From the cell containing the given text, extract its center point as [X, Y] coordinate. 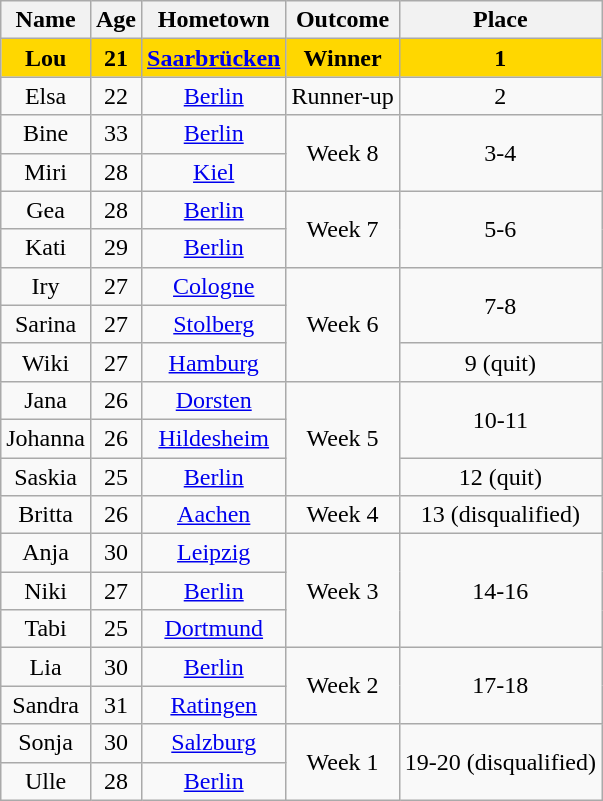
21 [116, 58]
Hildesheim [214, 438]
Leipzig [214, 553]
13 (disqualified) [500, 515]
Winner [342, 58]
Gea [46, 210]
Sonja [46, 743]
5-6 [500, 229]
Lia [46, 667]
Outcome [342, 20]
Kati [46, 248]
9 (quit) [500, 362]
Place [500, 20]
2 [500, 96]
Week 5 [342, 438]
12 (quit) [500, 477]
Elsa [46, 96]
Week 2 [342, 686]
Stolberg [214, 324]
Iry [46, 286]
31 [116, 705]
Week 6 [342, 324]
Runner-up [342, 96]
Tabi [46, 629]
Dorsten [214, 400]
Miri [46, 172]
Salzburg [214, 743]
Johanna [46, 438]
Hometown [214, 20]
Saarbrücken [214, 58]
Hamburg [214, 362]
10-11 [500, 419]
Aachen [214, 515]
29 [116, 248]
Britta [46, 515]
Sandra [46, 705]
Week 7 [342, 229]
14-16 [500, 591]
Niki [46, 591]
Saskia [46, 477]
1 [500, 58]
33 [116, 134]
Wiki [46, 362]
Lou [46, 58]
Jana [46, 400]
7-8 [500, 305]
Age [116, 20]
Bine [46, 134]
Sarina [46, 324]
Name [46, 20]
Kiel [214, 172]
Ratingen [214, 705]
Cologne [214, 286]
Week 1 [342, 762]
Ulle [46, 781]
Week 8 [342, 153]
3-4 [500, 153]
Anja [46, 553]
Week 3 [342, 591]
Dortmund [214, 629]
22 [116, 96]
Week 4 [342, 515]
19-20 (disqualified) [500, 762]
17-18 [500, 686]
